Detect which cell encompasses the target text, then output its [X, Y] center coordinate. 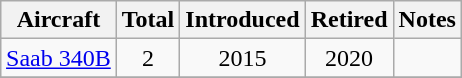
2015 [242, 58]
Introduced [242, 20]
2020 [349, 58]
Aircraft [59, 20]
Saab 340B [59, 58]
Total [148, 20]
Retired [349, 20]
Notes [427, 20]
2 [148, 58]
